Find where the given text appears and provide that cell's center as (X, Y) coordinate. 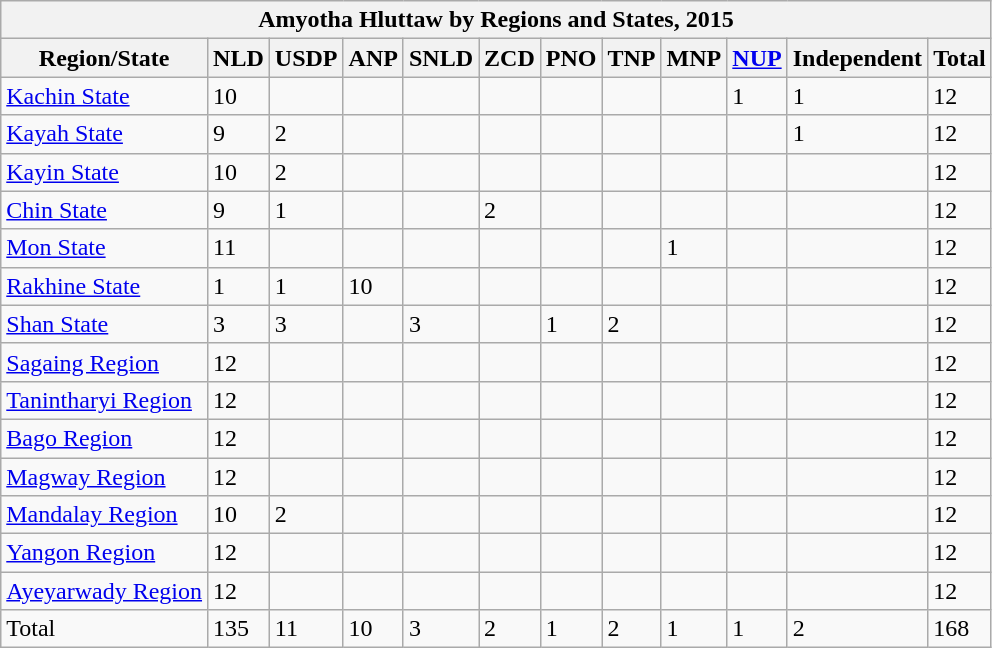
Amyotha Hluttaw by Regions and States, 2015 (496, 20)
Rakhine State (104, 286)
USDP (306, 58)
ZCD (510, 58)
Shan State (104, 324)
Ayeyarwady Region (104, 591)
Kayin State (104, 172)
ANP (373, 58)
Magway Region (104, 477)
Sagaing Region (104, 362)
TNP (632, 58)
Bago Region (104, 438)
Mandalay Region (104, 515)
SNLD (440, 58)
Yangon Region (104, 553)
Mon State (104, 248)
Kachin State (104, 96)
135 (239, 629)
168 (960, 629)
MNP (694, 58)
NLD (239, 58)
Independent (857, 58)
Kayah State (104, 134)
Chin State (104, 210)
Tanintharyi Region (104, 400)
Region/State (104, 58)
NUP (757, 58)
PNO (571, 58)
